Identify which cell holds the provided text, then report its [x, y] central coordinate. 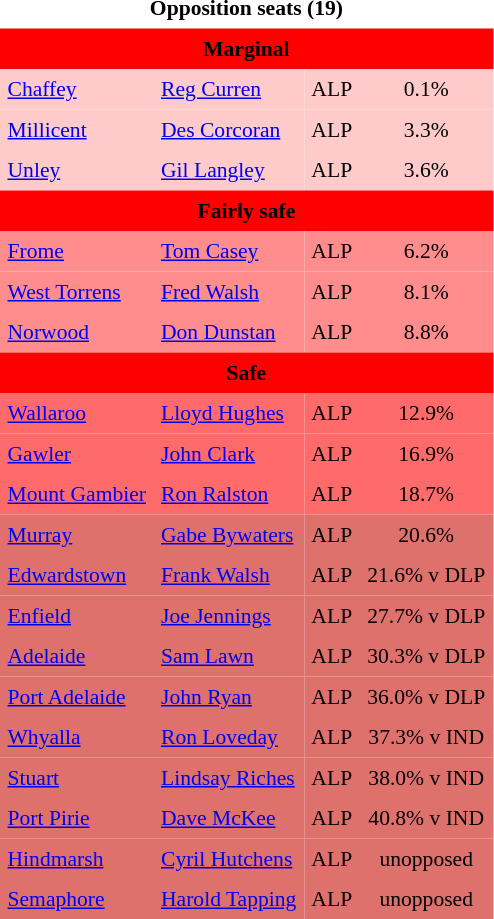
Sam Lawn [228, 656]
Semaphore [76, 899]
West Torrens [76, 291]
Fred Walsh [228, 291]
Norwood [76, 332]
Gil Langley [228, 170]
3.6% [426, 170]
Lindsay Riches [228, 777]
Tom Casey [228, 251]
Safe [246, 372]
40.8% v IND [426, 818]
Murray [76, 534]
Adelaide [76, 656]
Wallaroo [76, 413]
Gawler [76, 453]
John Ryan [228, 696]
12.9% [426, 413]
Cyril Hutchens [228, 858]
21.6% v DLP [426, 575]
30.3% v DLP [426, 656]
Harold Tapping [228, 899]
8.8% [426, 332]
6.2% [426, 251]
Gabe Bywaters [228, 534]
Edwardstown [76, 575]
27.7% v DLP [426, 615]
Mount Gambier [76, 494]
3.3% [426, 129]
Ron Ralston [228, 494]
Chaffey [76, 89]
36.0% v DLP [426, 696]
Port Pirie [76, 818]
Port Adelaide [76, 696]
Fairly safe [246, 210]
Millicent [76, 129]
8.1% [426, 291]
Joe Jennings [228, 615]
Unley [76, 170]
18.7% [426, 494]
Whyalla [76, 737]
Hindmarsh [76, 858]
Marginal [246, 48]
Ron Loveday [228, 737]
Des Corcoran [228, 129]
16.9% [426, 453]
20.6% [426, 534]
0.1% [426, 89]
Reg Curren [228, 89]
Enfield [76, 615]
Lloyd Hughes [228, 413]
37.3% v IND [426, 737]
Frome [76, 251]
Frank Walsh [228, 575]
38.0% v IND [426, 777]
John Clark [228, 453]
Don Dunstan [228, 332]
Dave McKee [228, 818]
Stuart [76, 777]
